For the text-containing cell, return its midpoint in (X, Y) coordinate format. 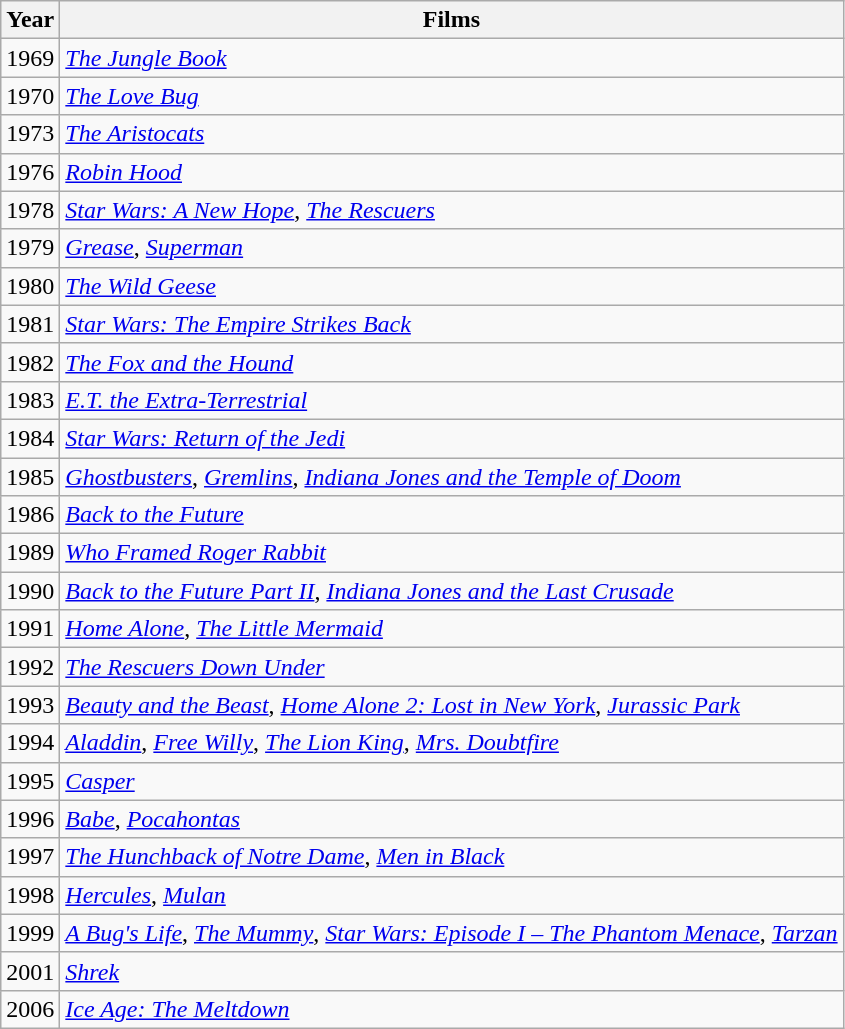
1976 (30, 172)
2001 (30, 971)
A Bug's Life, The Mummy, Star Wars: Episode I – The Phantom Menace, Tarzan (452, 933)
2006 (30, 1009)
Beauty and the Beast, Home Alone 2: Lost in New York, Jurassic Park (452, 705)
Grease, Superman (452, 248)
1992 (30, 667)
1984 (30, 438)
Casper (452, 781)
The Jungle Book (452, 58)
1986 (30, 515)
Shrek (452, 971)
Ghostbusters, Gremlins, Indiana Jones and the Temple of Doom (452, 477)
E.T. the Extra-Terrestrial (452, 400)
Robin Hood (452, 172)
1998 (30, 895)
1999 (30, 933)
Films (452, 20)
Who Framed Roger Rabbit (452, 553)
Year (30, 20)
1997 (30, 857)
1990 (30, 591)
1978 (30, 210)
1985 (30, 477)
1980 (30, 286)
Home Alone, The Little Mermaid (452, 629)
1996 (30, 819)
1981 (30, 324)
Babe, Pocahontas (452, 819)
1991 (30, 629)
Star Wars: The Empire Strikes Back (452, 324)
Aladdin, Free Willy, The Lion King, Mrs. Doubtfire (452, 743)
1994 (30, 743)
Star Wars: A New Hope, The Rescuers (452, 210)
1973 (30, 134)
Ice Age: The Meltdown (452, 1009)
1995 (30, 781)
The Wild Geese (452, 286)
1982 (30, 362)
The Hunchback of Notre Dame, Men in Black (452, 857)
Hercules, Mulan (452, 895)
The Fox and the Hound (452, 362)
1979 (30, 248)
Back to the Future (452, 515)
1969 (30, 58)
1993 (30, 705)
1970 (30, 96)
1989 (30, 553)
Back to the Future Part II, Indiana Jones and the Last Crusade (452, 591)
The Rescuers Down Under (452, 667)
Star Wars: Return of the Jedi (452, 438)
1983 (30, 400)
The Aristocats (452, 134)
The Love Bug (452, 96)
